Locate the cell with the specified text and output its [x, y] center coordinate. 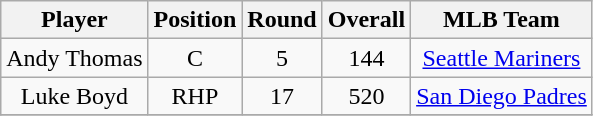
Player [74, 20]
RHP [195, 96]
Andy Thomas [74, 58]
17 [282, 96]
Position [195, 20]
5 [282, 58]
Seattle Mariners [502, 58]
MLB Team [502, 20]
Round [282, 20]
144 [366, 58]
San Diego Padres [502, 96]
Overall [366, 20]
Luke Boyd [74, 96]
520 [366, 96]
C [195, 58]
